Scan for the cell matching the given text and deliver its (X, Y) coordinate at center. 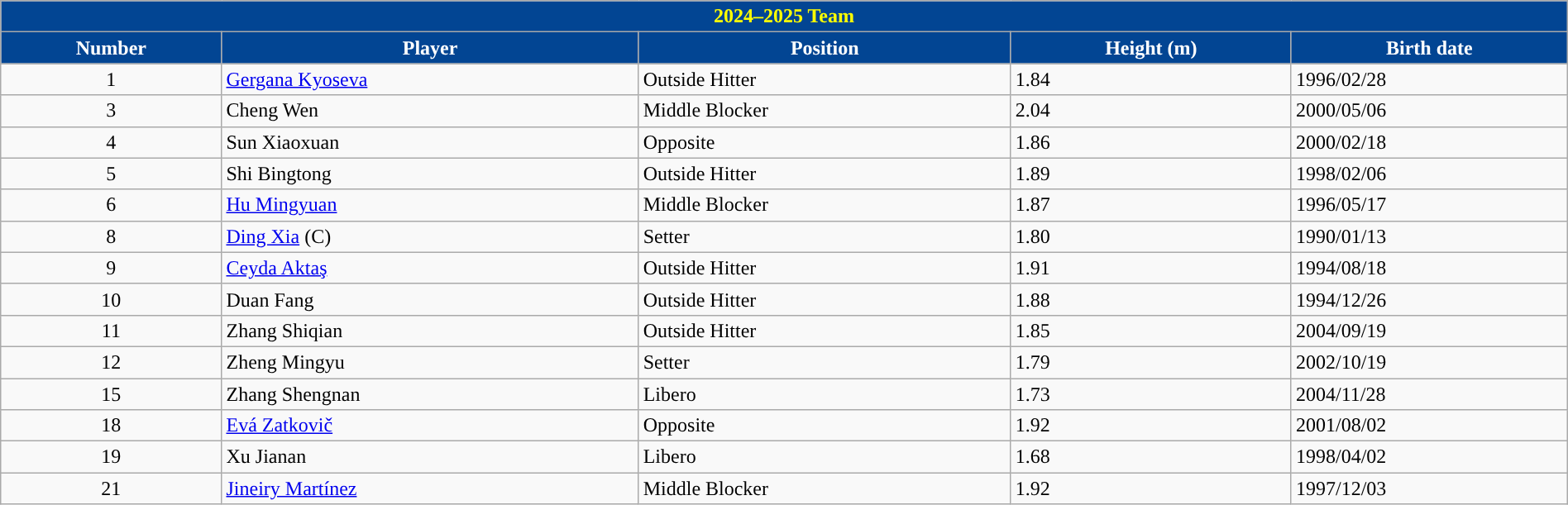
1996/02/28 (1429, 79)
2024–2025 Team (784, 17)
Sun Xiaoxuan (430, 142)
9 (111, 268)
2004/09/19 (1429, 331)
21 (111, 488)
12 (111, 362)
1997/12/03 (1429, 488)
1.88 (1151, 299)
Hu Mingyuan (430, 205)
3 (111, 111)
8 (111, 236)
2001/08/02 (1429, 426)
Evá Zatkovič (430, 426)
2004/11/28 (1429, 394)
2.04 (1151, 111)
Jineiry Martínez (430, 488)
Height (m) (1151, 48)
5 (111, 174)
Shi Bingtong (430, 174)
1.68 (1151, 457)
19 (111, 457)
6 (111, 205)
2000/02/18 (1429, 142)
2002/10/19 (1429, 362)
11 (111, 331)
1.87 (1151, 205)
Ding Xia (C) (430, 236)
1.86 (1151, 142)
1998/02/06 (1429, 174)
Duan Fang (430, 299)
1.79 (1151, 362)
4 (111, 142)
1.89 (1151, 174)
Position (825, 48)
Zhang Shengnan (430, 394)
Zhang Shiqian (430, 331)
15 (111, 394)
1996/05/17 (1429, 205)
Zheng Mingyu (430, 362)
1998/04/02 (1429, 457)
1.84 (1151, 79)
Birth date (1429, 48)
10 (111, 299)
Ceyda Aktaş (430, 268)
Player (430, 48)
1990/01/13 (1429, 236)
1 (111, 79)
Xu Jianan (430, 457)
1.80 (1151, 236)
1.73 (1151, 394)
1994/08/18 (1429, 268)
18 (111, 426)
Number (111, 48)
1.91 (1151, 268)
1994/12/26 (1429, 299)
2000/05/06 (1429, 111)
Cheng Wen (430, 111)
Gergana Kyoseva (430, 79)
1.85 (1151, 331)
